Return the [X, Y] coordinate for the center point of the cell that contains the specified text.  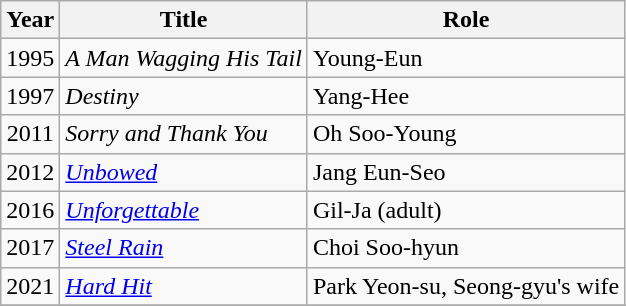
2011 [30, 134]
Oh Soo-Young [466, 134]
Yang-Hee [466, 96]
Unbowed [184, 172]
Jang Eun-Seo [466, 172]
2017 [30, 248]
1995 [30, 58]
Choi Soo-hyun [466, 248]
A Man Wagging His Tail [184, 58]
Unforgettable [184, 210]
Year [30, 20]
Steel Rain [184, 248]
2012 [30, 172]
Gil-Ja (adult) [466, 210]
Role [466, 20]
2016 [30, 210]
Title [184, 20]
1997 [30, 96]
Sorry and Thank You [184, 134]
Young-Eun [466, 58]
Destiny [184, 96]
Hard Hit [184, 286]
Park Yeon-su, Seong-gyu's wife [466, 286]
2021 [30, 286]
